Find where the given text appears and provide that cell's center as (x, y) coordinate. 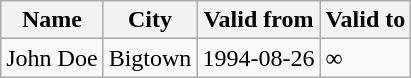
1994-08-26 (258, 58)
∞ (366, 58)
Valid to (366, 20)
Valid from (258, 20)
Name (52, 20)
City (150, 20)
John Doe (52, 58)
Bigtown (150, 58)
